For the text-containing cell, return its midpoint in [X, Y] coordinate format. 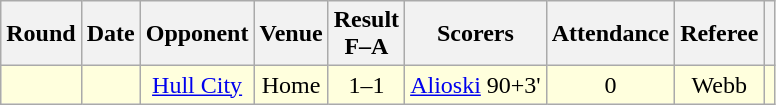
Round [41, 34]
Hull City [197, 85]
0 [610, 85]
Webb [720, 85]
Attendance [610, 34]
Home [291, 85]
Date [110, 34]
ResultF–A [366, 34]
Scorers [476, 34]
Referee [720, 34]
1–1 [366, 85]
Alioski 90+3' [476, 85]
Venue [291, 34]
Opponent [197, 34]
